Output the (x, y) coordinate of the center of the cell containing the given text.  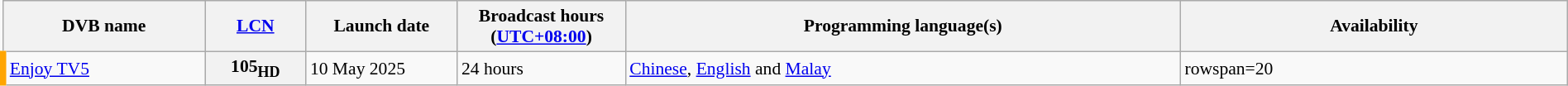
24 hours (541, 68)
Enjoy TV5 (104, 68)
Launch date (382, 26)
Availability (1374, 26)
Broadcast hours (UTC+08:00) (541, 26)
Programming language(s) (903, 26)
10 May 2025 (382, 68)
DVB name (104, 26)
LCN (256, 26)
rowspan=20 (1374, 68)
Chinese, English and Malay (903, 68)
105HD (256, 68)
